Return the (x, y) coordinate for the center point of the cell that contains the specified text.  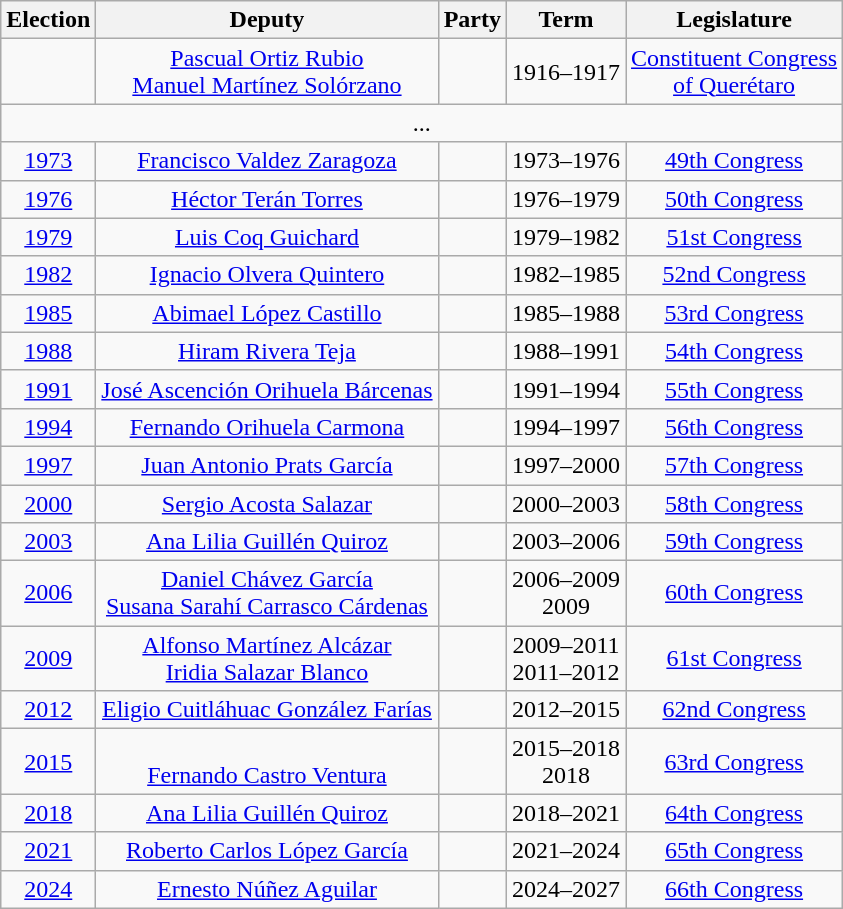
49th Congress (734, 161)
58th Congress (734, 503)
2006 (48, 594)
1985–1988 (566, 313)
55th Congress (734, 389)
Juan Antonio Prats García (267, 465)
64th Congress (734, 813)
1916–1917 (566, 72)
56th Congress (734, 427)
2018 (48, 813)
Francisco Valdez Zaragoza (267, 161)
Election (48, 20)
2009–20112011–2012 (566, 658)
60th Congress (734, 594)
2006–20092009 (566, 594)
1985 (48, 313)
1982 (48, 275)
2003 (48, 542)
65th Congress (734, 851)
Eligio Cuitláhuac González Farías (267, 710)
1973–1976 (566, 161)
54th Congress (734, 351)
Alfonso Martínez AlcázarIridia Salazar Blanco (267, 658)
Hiram Rivera Teja (267, 351)
51st Congress (734, 237)
1994 (48, 427)
Term (566, 20)
2021–2024 (566, 851)
2000 (48, 503)
Roberto Carlos López García (267, 851)
Luis Coq Guichard (267, 237)
Fernando Castro Ventura (267, 762)
1973 (48, 161)
2024–2027 (566, 889)
2012 (48, 710)
1988 (48, 351)
Abimael López Castillo (267, 313)
1997–2000 (566, 465)
61st Congress (734, 658)
Fernando Orihuela Carmona (267, 427)
2003–2006 (566, 542)
1976 (48, 199)
2015–20182018 (566, 762)
... (422, 123)
Deputy (267, 20)
52nd Congress (734, 275)
59th Congress (734, 542)
1979–1982 (566, 237)
Ernesto Núñez Aguilar (267, 889)
1991 (48, 389)
1976–1979 (566, 199)
57th Congress (734, 465)
2021 (48, 851)
2024 (48, 889)
Daniel Chávez GarcíaSusana Sarahí Carrasco Cárdenas (267, 594)
José Ascención Orihuela Bárcenas (267, 389)
1979 (48, 237)
2012–2015 (566, 710)
Héctor Terán Torres (267, 199)
53rd Congress (734, 313)
1994–1997 (566, 427)
1997 (48, 465)
62nd Congress (734, 710)
1991–1994 (566, 389)
66th Congress (734, 889)
Constituent Congressof Querétaro (734, 72)
Pascual Ortiz RubioManuel Martínez Solórzano (267, 72)
1982–1985 (566, 275)
2018–2021 (566, 813)
2015 (48, 762)
2000–2003 (566, 503)
Sergio Acosta Salazar (267, 503)
Ignacio Olvera Quintero (267, 275)
50th Congress (734, 199)
1988–1991 (566, 351)
63rd Congress (734, 762)
Legislature (734, 20)
2009 (48, 658)
Party (472, 20)
